Provide the (x, y) coordinate of the cell's center where the given text is located.  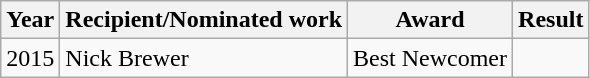
Nick Brewer (204, 58)
Award (430, 20)
2015 (30, 58)
Recipient/Nominated work (204, 20)
Year (30, 20)
Result (551, 20)
Best Newcomer (430, 58)
